Pinpoint the cell where the given text exists, returning its (x, y) midpoint coordinate. 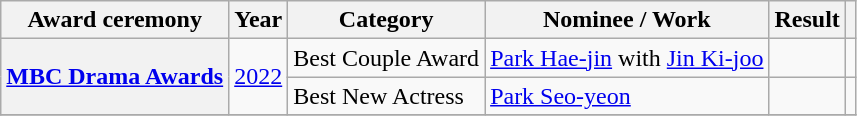
Award ceremony (115, 20)
Park Seo-yeon (627, 96)
Best Couple Award (386, 58)
Nominee / Work (627, 20)
Result (807, 20)
2022 (258, 77)
Best New Actress (386, 96)
Year (258, 20)
Category (386, 20)
MBC Drama Awards (115, 77)
Park Hae-jin with Jin Ki-joo (627, 58)
